From the cell containing the given text, extract its center point as [X, Y] coordinate. 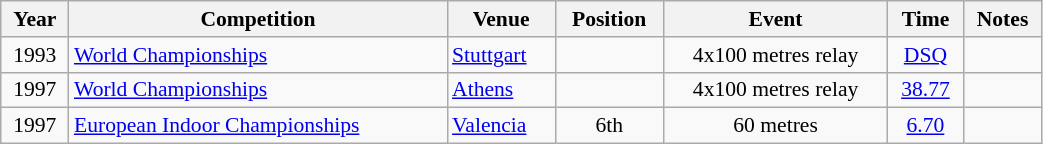
Competition [258, 19]
Venue [501, 19]
60 metres [776, 126]
1993 [35, 55]
6.70 [926, 126]
Time [926, 19]
Notes [1002, 19]
6th [609, 126]
Event [776, 19]
Year [35, 19]
38.77 [926, 90]
Athens [501, 90]
European Indoor Championships [258, 126]
DSQ [926, 55]
Position [609, 19]
Valencia [501, 126]
Stuttgart [501, 55]
